Pinpoint the cell where the given text exists, returning its (X, Y) midpoint coordinate. 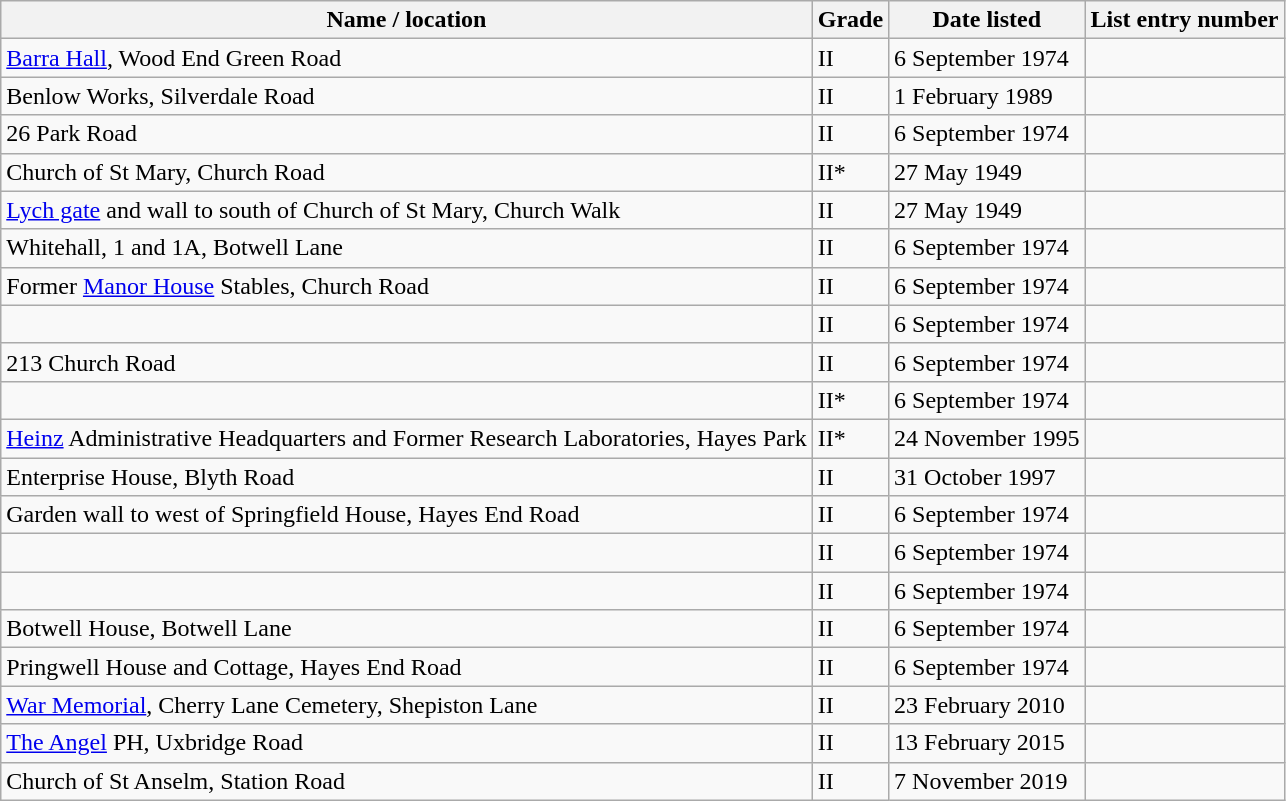
Garden wall to west of Springfield House, Hayes End Road (406, 515)
The Angel PH, Uxbridge Road (406, 743)
Lych gate and wall to south of Church of St Mary, Church Walk (406, 210)
Grade (850, 20)
24 November 1995 (987, 438)
List entry number (1184, 20)
Barra Hall, Wood End Green Road (406, 58)
26 Park Road (406, 134)
23 February 2010 (987, 705)
1 February 1989 (987, 96)
Church of St Anselm, Station Road (406, 781)
31 October 1997 (987, 477)
7 November 2019 (987, 781)
Date listed (987, 20)
Church of St Mary, Church Road (406, 172)
Benlow Works, Silverdale Road (406, 96)
Pringwell House and Cottage, Hayes End Road (406, 667)
Enterprise House, Blyth Road (406, 477)
213 Church Road (406, 362)
War Memorial, Cherry Lane Cemetery, Shepiston Lane (406, 705)
13 February 2015 (987, 743)
Name / location (406, 20)
Former Manor House Stables, Church Road (406, 286)
Heinz Administrative Headquarters and Former Research Laboratories, Hayes Park (406, 438)
Whitehall, 1 and 1A, Botwell Lane (406, 248)
Botwell House, Botwell Lane (406, 629)
